Output the (X, Y) coordinate of the center of the cell containing the given text.  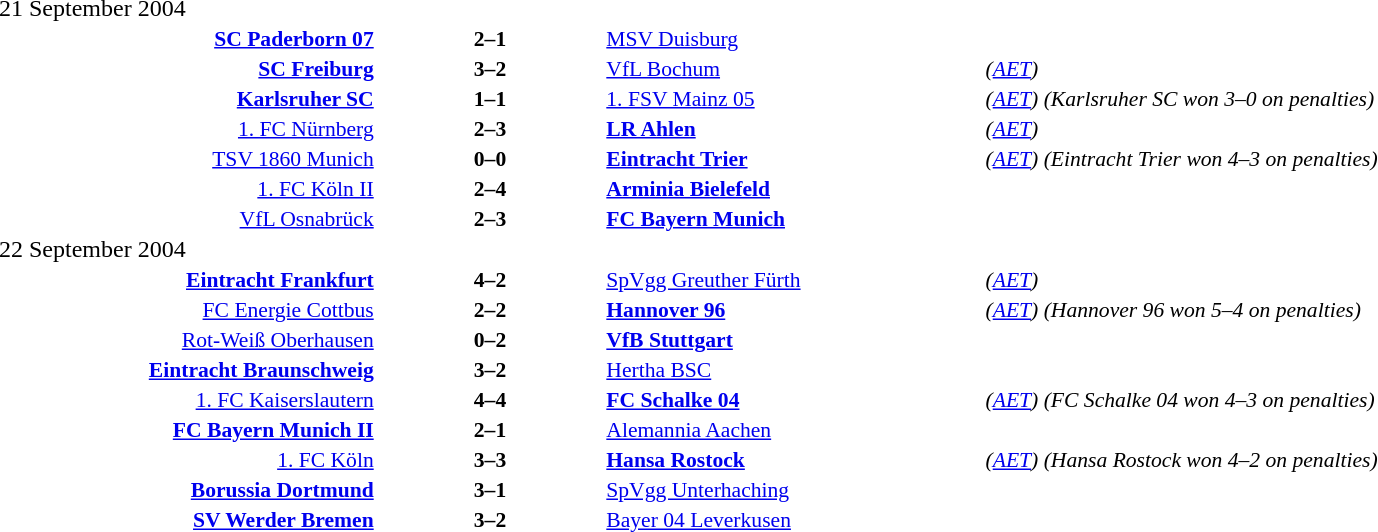
3–3 (490, 460)
2–4 (490, 188)
2–2 (490, 310)
0–2 (490, 340)
1. FSV Mainz 05 (794, 98)
SpVgg Unterhaching (794, 490)
Arminia Bielefeld (794, 188)
FC Schalke 04 (794, 400)
Alemannia Aachen (794, 430)
FC Bayern Munich (794, 218)
1–1 (490, 98)
Hannover 96 (794, 310)
LR Ahlen (794, 128)
0–0 (490, 158)
VfL Bochum (794, 68)
Hertha BSC (794, 370)
4–4 (490, 400)
Hansa Rostock (794, 460)
SpVgg Greuther Fürth (794, 280)
MSV Duisburg (794, 38)
Eintracht Trier (794, 158)
3–1 (490, 490)
4–2 (490, 280)
VfB Stuttgart (794, 340)
